Scan for the cell matching the given text and deliver its [X, Y] coordinate at center. 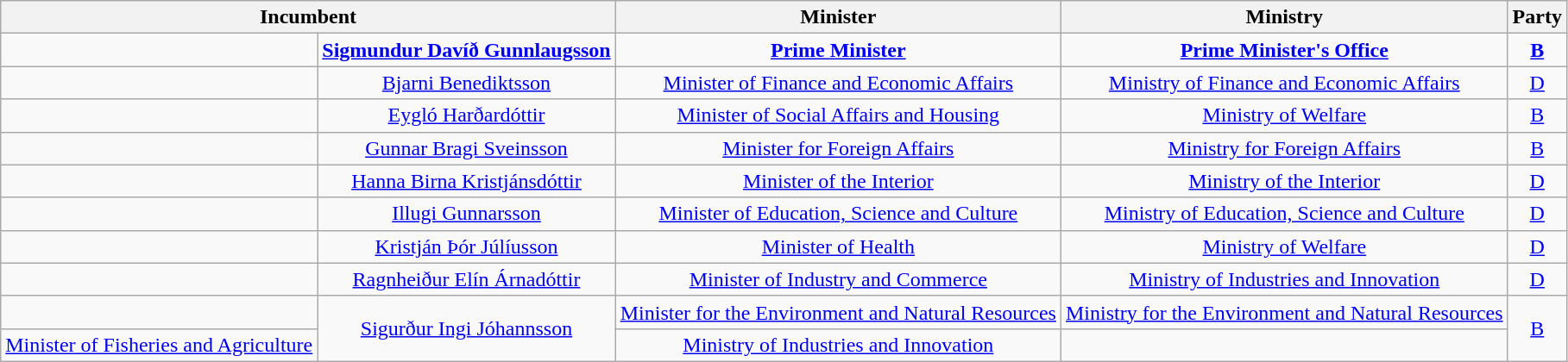
Eygló Harðardóttir [466, 115]
Prime Minister [838, 50]
Hanna Birna Kristjánsdóttir [466, 181]
Minister of Social Affairs and Housing [838, 115]
Sigurður Ingi Jóhannsson [466, 328]
Ministry of Finance and Economic Affairs [1284, 83]
Ministry of Education, Science and Culture [1284, 214]
Ministry for the Environment and Natural Resources [1284, 312]
Bjarni Benediktsson [466, 83]
Minister of Education, Science and Culture [838, 214]
Minister for the Environment and Natural Resources [838, 312]
Minister of Finance and Economic Affairs [838, 83]
Minister of the Interior [838, 181]
Ministry for Foreign Affairs [1284, 148]
Ministry [1284, 17]
Minister for Foreign Affairs [838, 148]
Sigmundur Davíð Gunnlaugsson [466, 50]
Incumbent [308, 17]
Ministry of the Interior [1284, 181]
Minister of Health [838, 247]
Minister of Fisheries and Agriculture [159, 345]
Kristján Þór Júlíusson [466, 247]
Party [1537, 17]
Ragnheiður Elín Árnadóttir [466, 279]
Illugi Gunnarsson [466, 214]
Prime Minister's Office [1284, 50]
Gunnar Bragi Sveinsson [466, 148]
Minister of Industry and Commerce [838, 279]
Minister [838, 17]
